From the cell containing the given text, extract its center point as [X, Y] coordinate. 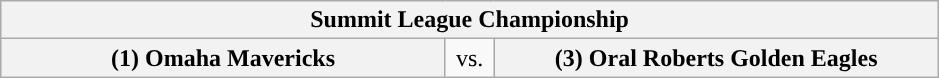
(3) Oral Roberts Golden Eagles [716, 58]
Summit League Championship [470, 20]
(1) Omaha Mavericks [224, 58]
vs. [470, 58]
